Capture the cell that displays the provided text and extract its [X, Y] central coordinate. 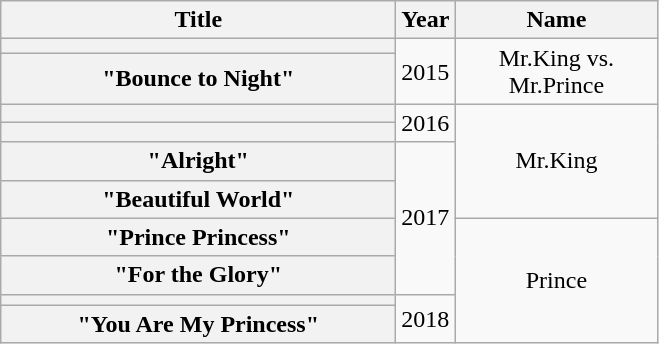
"Alright" [198, 161]
Year [426, 20]
2018 [426, 318]
"Bounce to Night" [198, 78]
2016 [426, 123]
"Beautiful World" [198, 199]
Mr.King [556, 161]
Prince [556, 280]
2015 [426, 72]
Title [198, 20]
Name [556, 20]
2017 [426, 218]
"For the Glory" [198, 275]
Mr.King vs. Mr.Prince [556, 72]
"Prince Princess" [198, 237]
"You Are My Princess" [198, 324]
